Locate the cell with the specified text and output its [x, y] center coordinate. 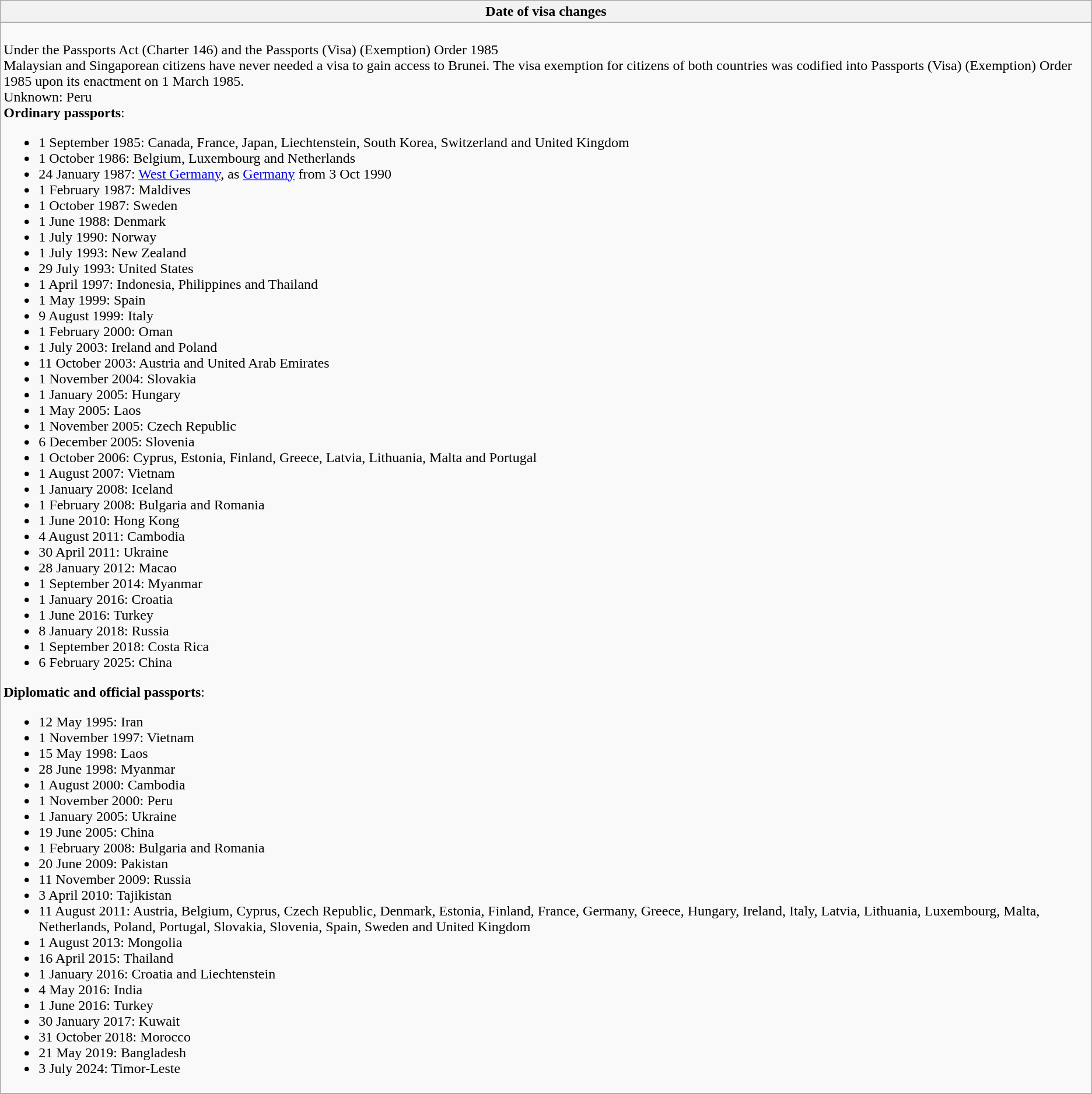
Date of visa changes [546, 12]
